Detect which cell encompasses the target text, then output its (X, Y) center coordinate. 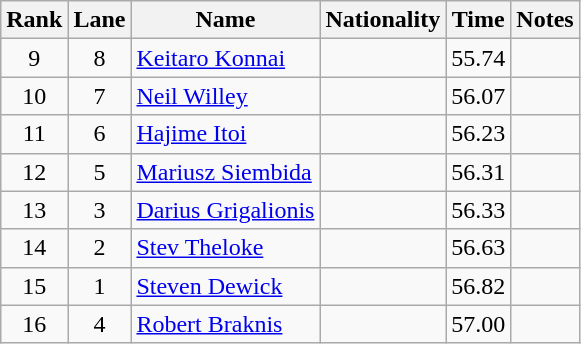
56.33 (478, 210)
9 (34, 58)
Rank (34, 20)
13 (34, 210)
56.63 (478, 248)
2 (100, 248)
56.31 (478, 172)
Lane (100, 20)
5 (100, 172)
55.74 (478, 58)
56.82 (478, 286)
15 (34, 286)
56.07 (478, 96)
57.00 (478, 324)
1 (100, 286)
Notes (545, 20)
Neil Willey (226, 96)
10 (34, 96)
Darius Grigalionis (226, 210)
11 (34, 134)
7 (100, 96)
8 (100, 58)
3 (100, 210)
Keitaro Konnai (226, 58)
12 (34, 172)
14 (34, 248)
Hajime Itoi (226, 134)
Nationality (383, 20)
56.23 (478, 134)
4 (100, 324)
Robert Braknis (226, 324)
Name (226, 20)
Time (478, 20)
16 (34, 324)
6 (100, 134)
Stev Theloke (226, 248)
Steven Dewick (226, 286)
Mariusz Siembida (226, 172)
